Capture the cell that displays the provided text and extract its [x, y] central coordinate. 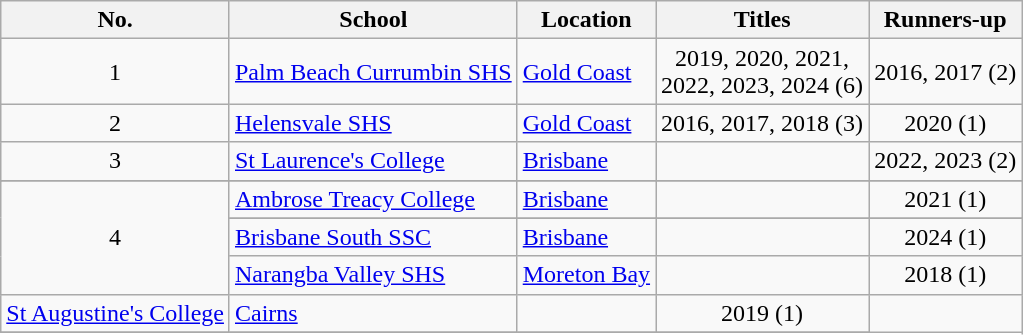
2022, 2023 (2) [946, 161]
Location [586, 20]
Brisbane South SSC [373, 237]
Ambrose Treacy College [373, 199]
Titles [762, 20]
St Laurence's College [373, 161]
School [373, 20]
No. [116, 20]
Narangba Valley SHS [373, 275]
Palm Beach Currumbin SHS [373, 72]
Moreton Bay [586, 275]
Helensvale SHS [373, 123]
St Augustine's College [116, 313]
4 [116, 237]
3 [116, 161]
2020 (1) [946, 123]
2016, 2017, 2018 (3) [762, 123]
2019 (1) [762, 313]
2018 (1) [946, 275]
2021 (1) [946, 199]
2 [116, 123]
2019, 2020, 2021, 2022, 2023, 2024 (6) [762, 72]
1 [116, 72]
2024 (1) [946, 237]
Runners-up [946, 20]
2016, 2017 (2) [946, 72]
Cairns [373, 313]
